Return (X, Y) of the center of cell containing provided text 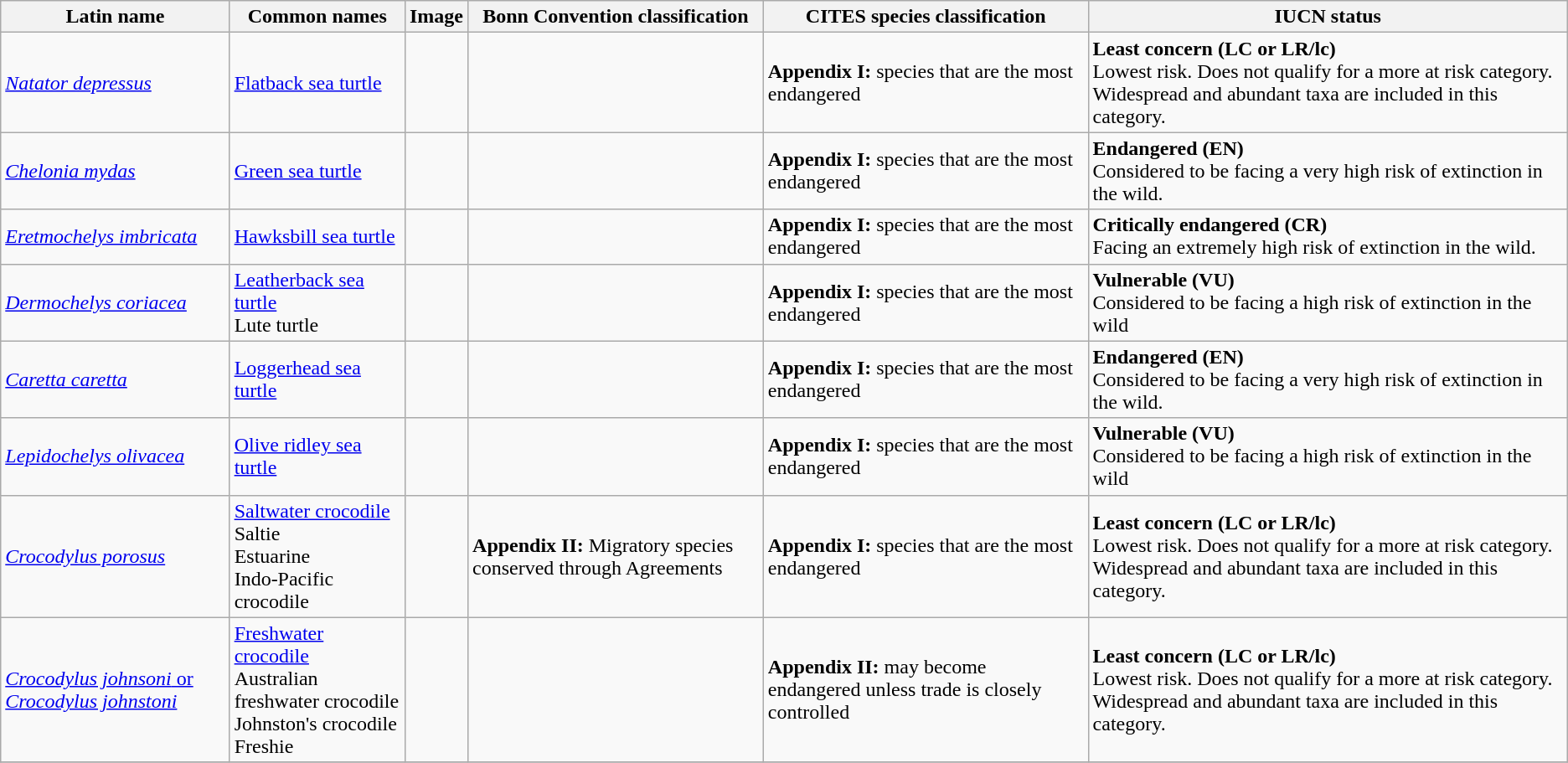
Flatback sea turtle (317, 82)
Loggerhead sea turtle (317, 379)
Dermochelys coriacea (116, 302)
Lepidochelys olivacea (116, 456)
Freshwater crocodileAustralian freshwater crocodileJohnston's crocodileFreshie (317, 690)
Bonn Convention classification (616, 17)
Crocodylus johnsoni or Crocodylus johnstoni (116, 690)
Green sea turtle (317, 171)
Hawksbill sea turtle (317, 236)
Latin name (116, 17)
Saltwater crocodileSaltieEstuarineIndo-Pacific crocodile (317, 556)
IUCN status (1328, 17)
Caretta caretta (116, 379)
Chelonia mydas (116, 171)
Common names (317, 17)
Olive ridley sea turtle (317, 456)
Eretmochelys imbricata (116, 236)
Leatherback sea turtleLute turtle (317, 302)
Image (436, 17)
Appendix II: may become endangered unless trade is closely controlled (926, 690)
Natator depressus (116, 82)
Crocodylus porosus (116, 556)
CITES species classification (926, 17)
Appendix II: Migratory species conserved through Agreements (616, 556)
Critically endangered (CR)Facing an extremely high risk of extinction in the wild. (1328, 236)
